For the text-containing cell, return its midpoint in (X, Y) coordinate format. 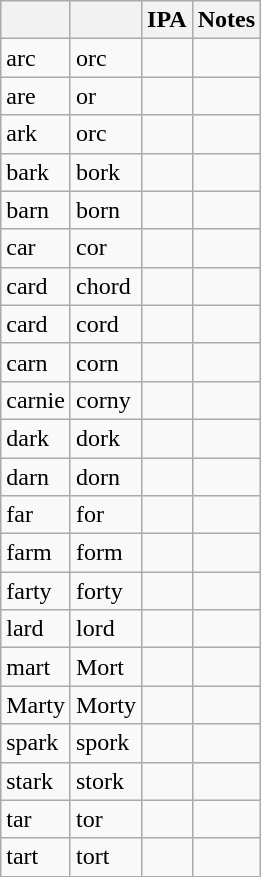
born (106, 210)
lord (106, 629)
dork (106, 438)
mart (36, 667)
bark (36, 172)
are (36, 96)
forty (106, 591)
farm (36, 553)
Mort (106, 667)
carn (36, 362)
form (106, 553)
or (106, 96)
barn (36, 210)
lard (36, 629)
dark (36, 438)
spark (36, 743)
carnie (36, 400)
darn (36, 477)
IPA (168, 20)
ark (36, 134)
tart (36, 857)
Morty (106, 705)
far (36, 515)
chord (106, 286)
tor (106, 819)
corn (106, 362)
stork (106, 781)
dorn (106, 477)
arc (36, 58)
for (106, 515)
stark (36, 781)
corny (106, 400)
cor (106, 248)
Notes (226, 20)
bork (106, 172)
Marty (36, 705)
tar (36, 819)
tort (106, 857)
cord (106, 324)
car (36, 248)
spork (106, 743)
farty (36, 591)
